Determine the (X, Y) coordinate at the center of the cell enclosing the given text.  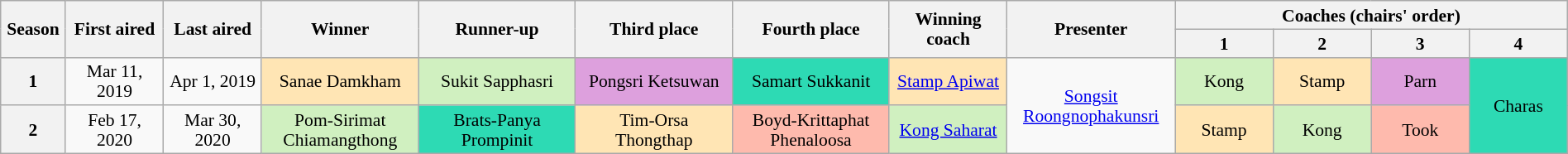
Apr 1, 2019 (213, 81)
Tim-Orsa Thongthap (654, 130)
Songsit Roongnophakunsri (1092, 105)
Third place (654, 29)
Fourth place (811, 29)
3 (1421, 43)
Presenter (1092, 29)
4 (1518, 43)
Coaches (chairs' order) (1371, 15)
Samart Sukkanit (811, 81)
Runner-up (497, 29)
Parn (1421, 81)
Mar 30, 2020 (213, 130)
Brats-Panya Prompinit (497, 130)
Pom-Sirimat Chiamangthong (340, 130)
Last aired (213, 29)
Winner (340, 29)
First aired (114, 29)
Season (33, 29)
Winning coach (948, 29)
Feb 17, 2020 (114, 130)
Sukit Sapphasri (497, 81)
Pongsri Ketsuwan (654, 81)
Took (1421, 130)
Stamp Apiwat (948, 81)
Charas (1518, 105)
Boyd-Krittaphat Phenaloosa (811, 130)
Mar 11, 2019 (114, 81)
Kong Saharat (948, 130)
Sanae Damkham (340, 81)
